Identify which cell holds the provided text, then report its [X, Y] central coordinate. 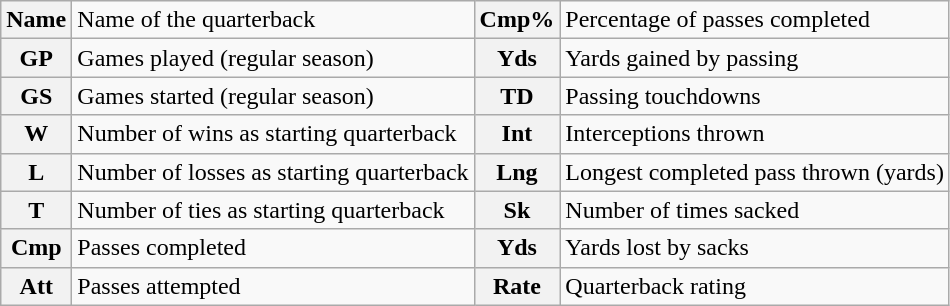
Interceptions thrown [755, 134]
Lng [517, 172]
Number of ties as starting quarterback [273, 210]
Number of wins as starting quarterback [273, 134]
Longest completed pass thrown (yards) [755, 172]
Passes attempted [273, 286]
Yards gained by passing [755, 58]
Number of losses as starting quarterback [273, 172]
Cmp [36, 248]
Number of times sacked [755, 210]
Games played (regular season) [273, 58]
TD [517, 96]
L [36, 172]
W [36, 134]
Quarterback rating [755, 286]
GS [36, 96]
Att [36, 286]
T [36, 210]
Yards lost by sacks [755, 248]
Int [517, 134]
GP [36, 58]
Passes completed [273, 248]
Rate [517, 286]
Name [36, 20]
Name of the quarterback [273, 20]
Sk [517, 210]
Games started (regular season) [273, 96]
Passing touchdowns [755, 96]
Percentage of passes completed [755, 20]
Cmp% [517, 20]
